Locate the cell with the specified text and output its (x, y) center coordinate. 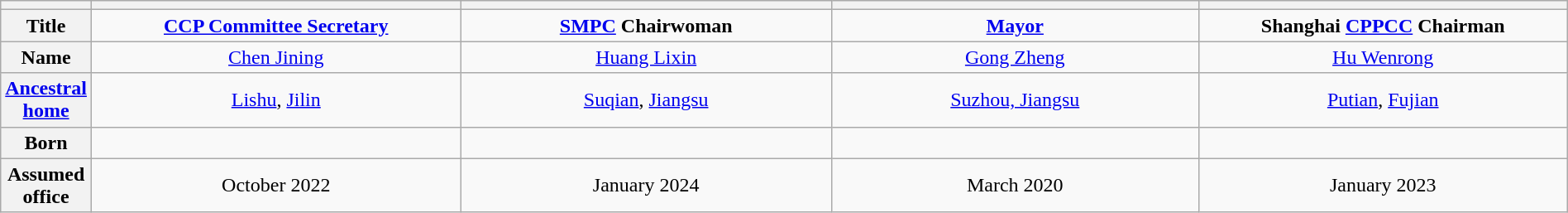
January 2023 (1383, 186)
Shanghai CPPCC Chairman (1383, 26)
Chen Jining (276, 57)
October 2022 (276, 186)
Title (46, 26)
January 2024 (646, 186)
Suzhou, Jiangsu (1015, 99)
Putian, Fujian (1383, 99)
Lishu, Jilin (276, 99)
CCP Committee Secretary (276, 26)
Born (46, 143)
Name (46, 57)
Huang Lixin (646, 57)
Suqian, Jiangsu (646, 99)
Hu Wenrong (1383, 57)
SMPC Chairwoman (646, 26)
Ancestral home (46, 99)
Mayor (1015, 26)
Gong Zheng (1015, 57)
Assumed office (46, 186)
March 2020 (1015, 186)
